Find where the given text appears and provide that cell's center as (x, y) coordinate. 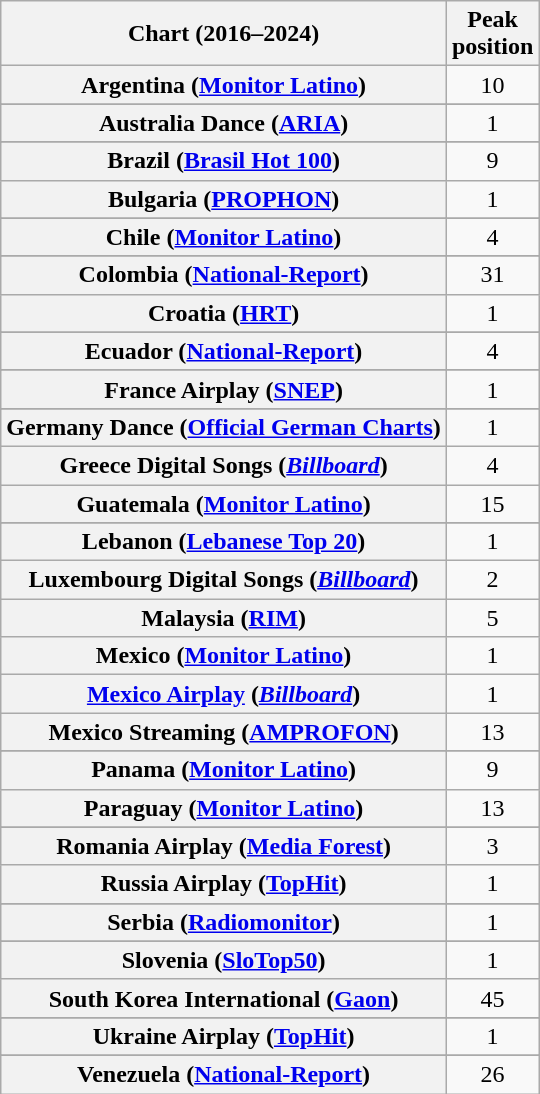
Chile (Monitor Latino) (224, 237)
Lebanon (Lebanese Top 20) (224, 542)
Australia Dance (ARIA) (224, 123)
Colombia (National-Report) (224, 275)
Serbia (Radiomonitor) (224, 922)
Brazil (Brasil Hot 100) (224, 161)
Mexico (Monitor Latino) (224, 656)
South Korea International (Gaon) (224, 998)
Luxembourg Digital Songs (Billboard) (224, 580)
Ukraine Airplay (TopHit) (224, 1036)
5 (492, 618)
Guatemala (Monitor Latino) (224, 503)
3 (492, 846)
Mexico Airplay (Billboard) (224, 694)
Greece Digital Songs (Billboard) (224, 465)
Germany Dance (Official German Charts) (224, 427)
Argentina (Monitor Latino) (224, 85)
31 (492, 275)
2 (492, 580)
Croatia (HRT) (224, 313)
France Airplay (SNEP) (224, 389)
Panama (Monitor Latino) (224, 770)
Russia Airplay (TopHit) (224, 884)
15 (492, 503)
Malaysia (RIM) (224, 618)
Mexico Streaming (AMPROFON) (224, 732)
Venezuela (National-Report) (224, 1074)
Ecuador (National-Report) (224, 351)
Peak position (492, 34)
Slovenia (SloTop50) (224, 960)
Paraguay (Monitor Latino) (224, 808)
45 (492, 998)
26 (492, 1074)
Bulgaria (PROPHON) (224, 199)
10 (492, 85)
Chart (2016–2024) (224, 34)
Romania Airplay (Media Forest) (224, 846)
